From the cell containing the given text, extract its center point as [x, y] coordinate. 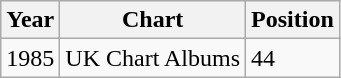
UK Chart Albums [153, 58]
1985 [30, 58]
Chart [153, 20]
44 [293, 58]
Year [30, 20]
Position [293, 20]
